Detect which cell encompasses the target text, then output its [X, Y] center coordinate. 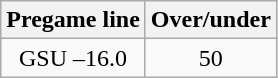
50 [210, 58]
Pregame line [74, 20]
Over/under [210, 20]
GSU –16.0 [74, 58]
